Detect which cell encompasses the target text, then output its (x, y) center coordinate. 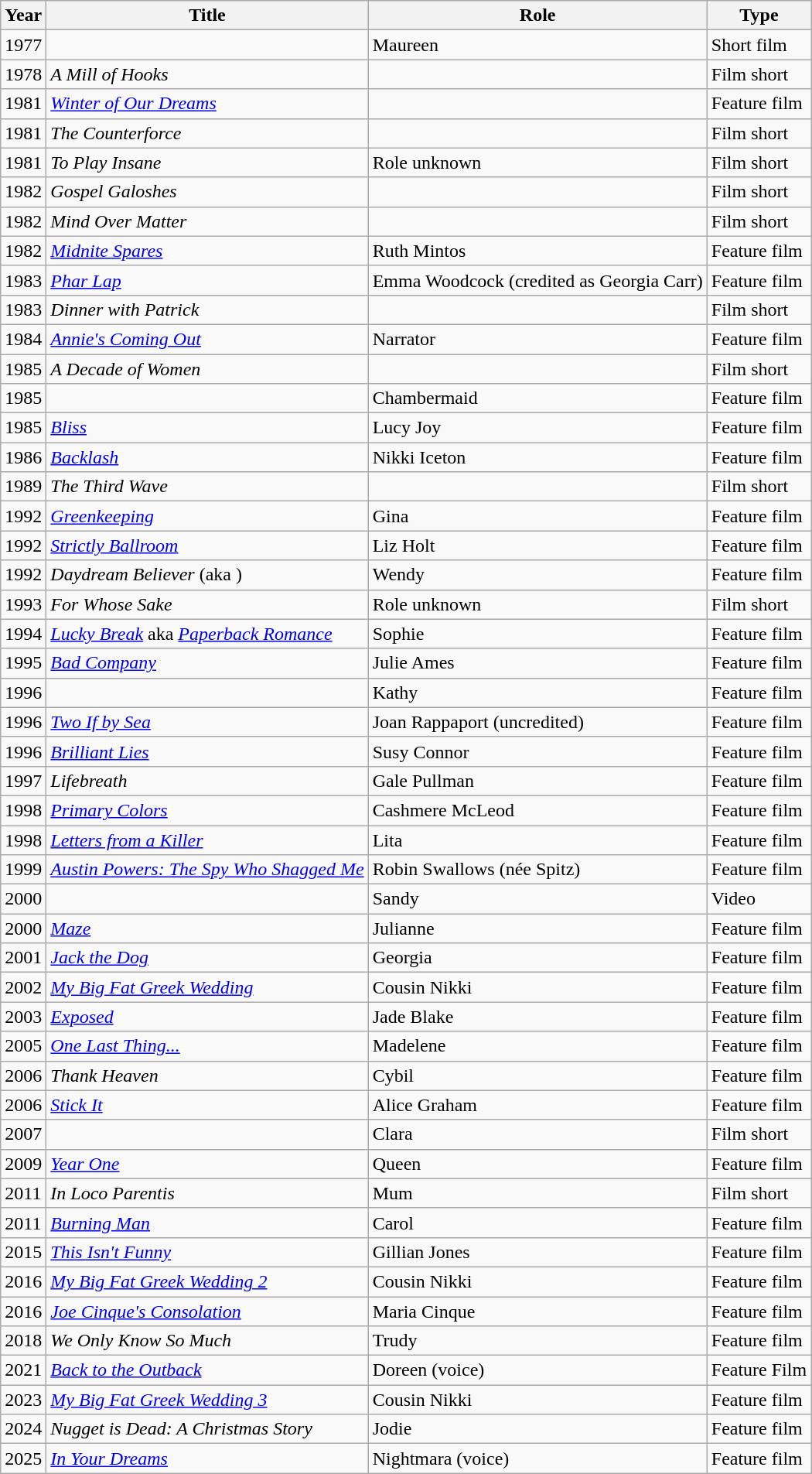
Robin Swallows (née Spitz) (537, 870)
Year (23, 15)
Cybil (537, 1076)
Backlash (207, 457)
2015 (23, 1252)
Carol (537, 1223)
Year One (207, 1164)
Greenkeeping (207, 516)
Clara (537, 1134)
1999 (23, 870)
Bliss (207, 428)
Burning Man (207, 1223)
Role (537, 15)
1986 (23, 457)
2009 (23, 1164)
1997 (23, 781)
Nugget is Dead: A Christmas Story (207, 1429)
Queen (537, 1164)
Primary Colors (207, 810)
In Loco Parentis (207, 1193)
Sandy (537, 899)
Feature Film (759, 1370)
1995 (23, 663)
2025 (23, 1459)
1989 (23, 487)
Winter of Our Dreams (207, 104)
The Counterforce (207, 133)
Stick It (207, 1105)
2023 (23, 1400)
Julianne (537, 929)
Susy Connor (537, 751)
Phar Lap (207, 280)
1984 (23, 339)
Bad Company (207, 663)
Maria Cinque (537, 1312)
One Last Thing... (207, 1046)
Mum (537, 1193)
2007 (23, 1134)
2018 (23, 1341)
Jack the Dog (207, 958)
2024 (23, 1429)
Two If by Sea (207, 722)
Wendy (537, 575)
Chambermaid (537, 398)
Lita (537, 840)
2021 (23, 1370)
Mind Over Matter (207, 221)
Strictly Ballroom (207, 545)
Joan Rappaport (uncredited) (537, 722)
Doreen (voice) (537, 1370)
Nightmara (voice) (537, 1459)
Dinner with Patrick (207, 310)
Gale Pullman (537, 781)
Daydream Believer (aka ) (207, 575)
Georgia (537, 958)
Exposed (207, 1017)
Back to the Outback (207, 1370)
Gina (537, 516)
Gospel Galoshes (207, 192)
1994 (23, 634)
Liz Holt (537, 545)
Short film (759, 45)
Emma Woodcock (credited as Georgia Carr) (537, 280)
Joe Cinque's Consolation (207, 1312)
A Decade of Women (207, 369)
Kathy (537, 693)
Annie's Coming Out (207, 339)
2002 (23, 987)
My Big Fat Greek Wedding 2 (207, 1281)
Brilliant Lies (207, 751)
Julie Ames (537, 663)
Letters from a Killer (207, 840)
Maze (207, 929)
Trudy (537, 1341)
2005 (23, 1046)
In Your Dreams (207, 1459)
Ruth Mintos (537, 251)
Narrator (537, 339)
We Only Know So Much (207, 1341)
Video (759, 899)
2001 (23, 958)
Title (207, 15)
To Play Insane (207, 162)
1978 (23, 74)
2003 (23, 1017)
A Mill of Hooks (207, 74)
Type (759, 15)
Madelene (537, 1046)
Nikki Iceton (537, 457)
Cashmere McLeod (537, 810)
Austin Powers: The Spy Who Shagged Me (207, 870)
My Big Fat Greek Wedding (207, 987)
Jade Blake (537, 1017)
Lucky Break aka Paperback Romance (207, 634)
For Whose Sake (207, 604)
Jodie (537, 1429)
Maureen (537, 45)
Midnite Spares (207, 251)
My Big Fat Greek Wedding 3 (207, 1400)
Lucy Joy (537, 428)
Gillian Jones (537, 1252)
Alice Graham (537, 1105)
Lifebreath (207, 781)
This Isn't Funny (207, 1252)
1993 (23, 604)
The Third Wave (207, 487)
Sophie (537, 634)
1977 (23, 45)
Thank Heaven (207, 1076)
